Provide the (X, Y) coordinate of the cell's center where the given text is located.  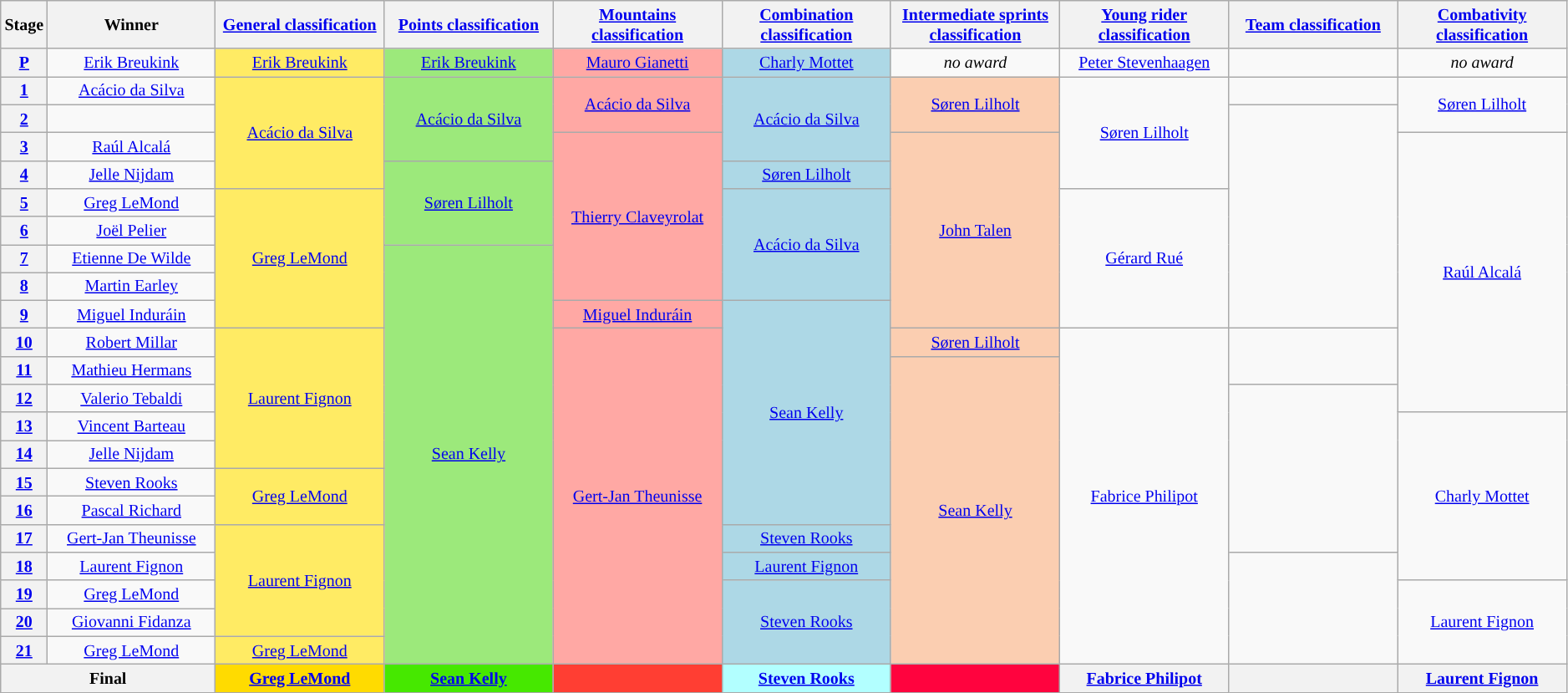
11 (24, 371)
Mountains classification (637, 25)
5 (24, 202)
Etienne De Wilde (132, 259)
Valerio Tebaldi (132, 398)
6 (24, 231)
Mathieu Hermans (132, 371)
Combination classification (806, 25)
General classification (300, 25)
1 (24, 90)
18 (24, 567)
17 (24, 538)
19 (24, 594)
4 (24, 174)
Final (109, 679)
12 (24, 398)
2 (24, 119)
7 (24, 259)
Points classification (469, 25)
Team classification (1313, 25)
20 (24, 622)
Winner (132, 25)
10 (24, 343)
Robert Millar (132, 343)
Giovanni Fidanza (132, 622)
14 (24, 455)
Joël Pelier (132, 231)
John Talen (975, 231)
8 (24, 286)
9 (24, 314)
Mauro Gianetti (637, 64)
21 (24, 650)
Gérard Rué (1144, 259)
Thierry Claveyrolat (637, 217)
Peter Stevenhaagen (1144, 64)
Combativity classification (1482, 25)
Pascal Richard (132, 510)
Martin Earley (132, 286)
Vincent Barteau (132, 426)
Stage (24, 25)
16 (24, 510)
Intermediate sprints classification (975, 25)
P (24, 64)
Young rider classification (1144, 25)
13 (24, 426)
3 (24, 147)
15 (24, 483)
